Identify which cell holds the provided text, then report its (X, Y) central coordinate. 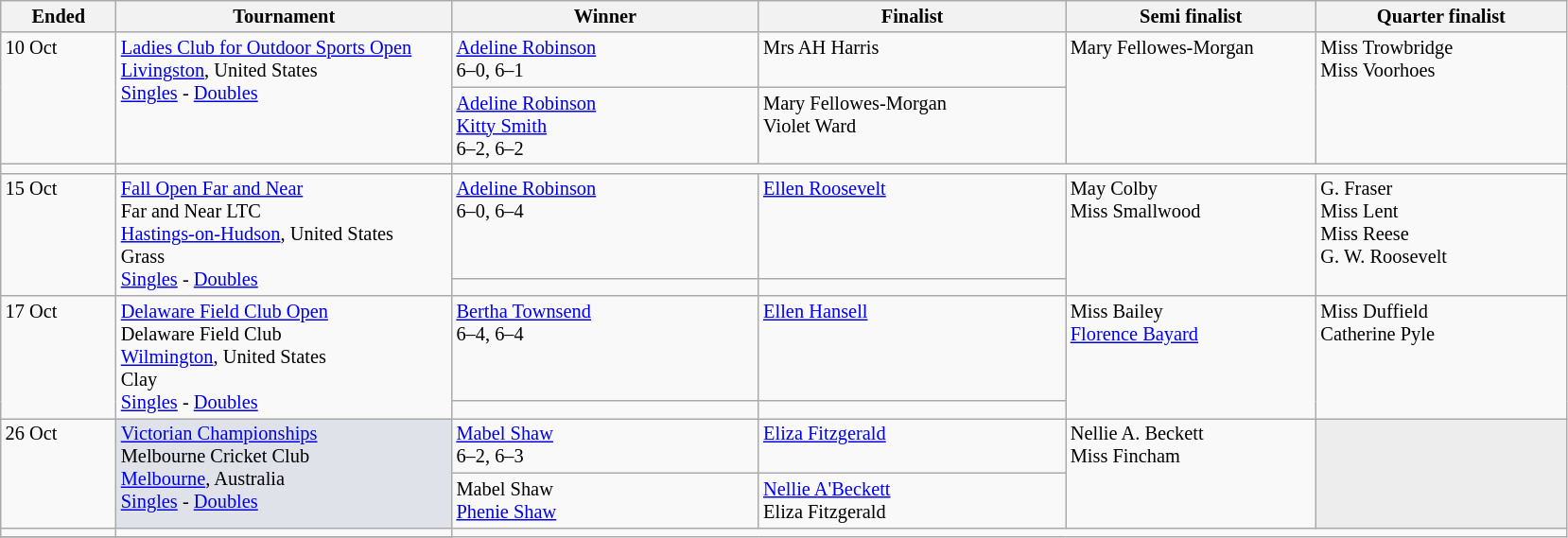
Mary Fellowes-Morgan (1192, 98)
Fall Open Far and NearFar and Near LTCHastings-on-Hudson, United StatesGrassSingles - Doubles (284, 234)
26 Oct (59, 473)
Mary Fellowes-Morgan Violet Ward (912, 126)
Ladies Club for Outdoor Sports OpenLivingston, United StatesSingles - Doubles (284, 98)
Semi finalist (1192, 16)
Mabel Shaw Phenie Shaw (605, 500)
Tournament (284, 16)
17 Oct (59, 357)
Quarter finalist (1441, 16)
Adeline Robinson Kitty Smith6–2, 6–2 (605, 126)
Eliza Fitzgerald (912, 445)
Delaware Field Club OpenDelaware Field ClubWilmington, United StatesClaySingles - Doubles (284, 357)
Winner (605, 16)
15 Oct (59, 234)
Miss Bailey Florence Bayard (1192, 357)
Ellen Roosevelt (912, 225)
Finalist (912, 16)
Victorian ChampionshipsMelbourne Cricket ClubMelbourne, AustraliaSingles - Doubles (284, 473)
Bertha Townsend6–4, 6–4 (605, 348)
Miss Duffield Catherine Pyle (1441, 357)
Adeline Robinson6–0, 6–4 (605, 225)
Ended (59, 16)
Adeline Robinson6–0, 6–1 (605, 60)
Mrs AH Harris (912, 60)
Miss Trowbridge Miss Voorhoes (1441, 98)
May Colby Miss Smallwood (1192, 234)
Mabel Shaw6–2, 6–3 (605, 445)
Nellie A. Beckett Miss Fincham (1192, 473)
10 Oct (59, 98)
Nellie A'Beckett Eliza Fitzgerald (912, 500)
G. Fraser Miss Lent Miss Reese G. W. Roosevelt (1441, 234)
Ellen Hansell (912, 348)
